For the text-containing cell, return its midpoint in [x, y] coordinate format. 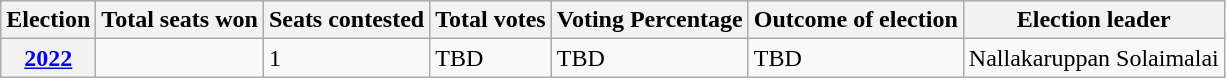
Total seats won [180, 20]
2022 [48, 58]
Voting Percentage [650, 20]
Nallakaruppan Solaimalai [1094, 58]
Outcome of election [856, 20]
1 [346, 58]
Total votes [491, 20]
Election leader [1094, 20]
Seats contested [346, 20]
Election [48, 20]
